Pinpoint the cell where the given text exists, returning its (X, Y) midpoint coordinate. 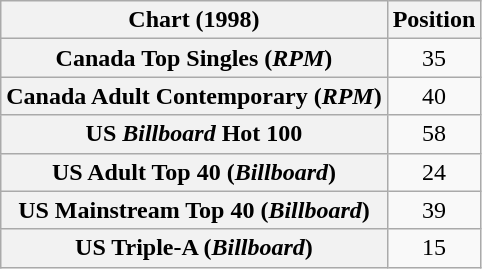
Position (434, 20)
39 (434, 210)
US Adult Top 40 (Billboard) (194, 172)
40 (434, 96)
Canada Adult Contemporary (RPM) (194, 96)
24 (434, 172)
US Mainstream Top 40 (Billboard) (194, 210)
Chart (1998) (194, 20)
Canada Top Singles (RPM) (194, 58)
US Billboard Hot 100 (194, 134)
58 (434, 134)
US Triple-A (Billboard) (194, 248)
35 (434, 58)
15 (434, 248)
